For the text-containing cell, return its midpoint in (x, y) coordinate format. 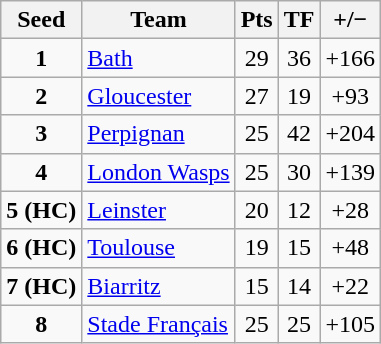
2 (42, 96)
+28 (350, 210)
Pts (256, 20)
TF (299, 20)
7 (HC) (42, 286)
36 (299, 58)
+/− (350, 20)
+93 (350, 96)
Stade Français (158, 324)
Team (158, 20)
14 (299, 286)
Toulouse (158, 248)
Leinster (158, 210)
27 (256, 96)
8 (42, 324)
Biarritz (158, 286)
3 (42, 134)
20 (256, 210)
London Wasps (158, 172)
Perpignan (158, 134)
4 (42, 172)
+166 (350, 58)
42 (299, 134)
+48 (350, 248)
6 (HC) (42, 248)
30 (299, 172)
Gloucester (158, 96)
+105 (350, 324)
1 (42, 58)
+22 (350, 286)
+139 (350, 172)
+204 (350, 134)
5 (HC) (42, 210)
Bath (158, 58)
29 (256, 58)
Seed (42, 20)
12 (299, 210)
